Search for the cell housing the specified text and yield its (X, Y) center coordinate. 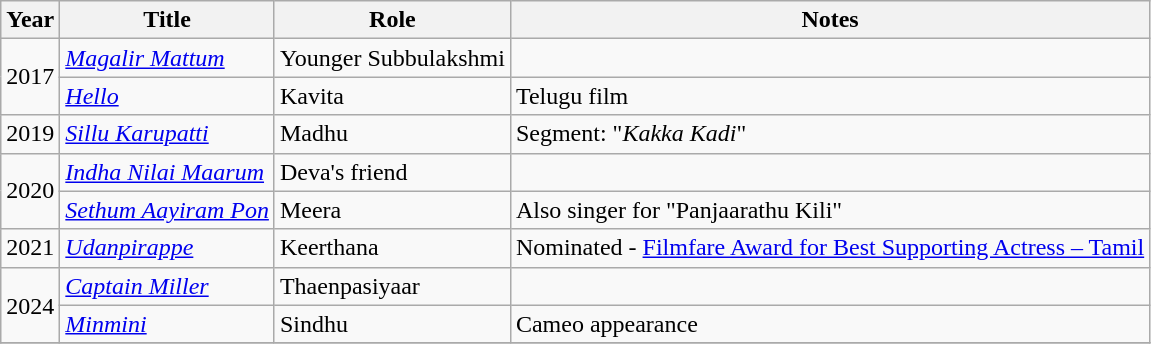
2020 (30, 191)
Hello (168, 96)
2017 (30, 77)
Nominated - Filmfare Award for Best Supporting Actress – Tamil (830, 248)
2021 (30, 248)
Telugu film (830, 96)
Notes (830, 20)
Year (30, 20)
Minmini (168, 324)
Sillu Karupatti (168, 134)
Madhu (392, 134)
Magalir Mattum (168, 58)
Captain Miller (168, 286)
Thaenpasiyaar (392, 286)
Deva's friend (392, 172)
Meera (392, 210)
Role (392, 20)
Also singer for "Panjaarathu Kili" (830, 210)
Sindhu (392, 324)
Keerthana (392, 248)
Udanpirappe (168, 248)
2024 (30, 305)
2019 (30, 134)
Sethum Aayiram Pon (168, 210)
Younger Subbulakshmi (392, 58)
Kavita (392, 96)
Title (168, 20)
Indha Nilai Maarum (168, 172)
Cameo appearance (830, 324)
Segment: "Kakka Kadi" (830, 134)
